Determine the [x, y] coordinate at the center of the cell enclosing the given text.  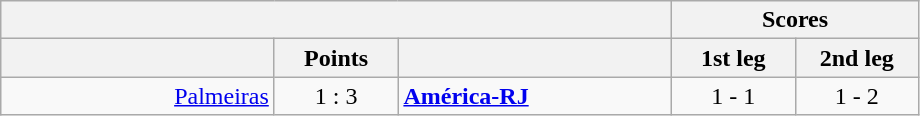
2nd leg [857, 58]
1 - 1 [733, 96]
Scores [794, 20]
1 - 2 [857, 96]
Points [336, 58]
Palmeiras [138, 96]
América-RJ [535, 96]
1 : 3 [336, 96]
1st leg [733, 58]
